Locate the cell with the specified text and output its (x, y) center coordinate. 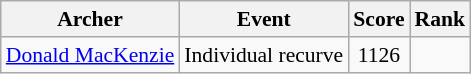
Score (378, 19)
1126 (378, 55)
Rank (440, 19)
Donald MacKenzie (90, 55)
Event (264, 19)
Individual recurve (264, 55)
Archer (90, 19)
